Locate the cell with the specified text and output its [x, y] center coordinate. 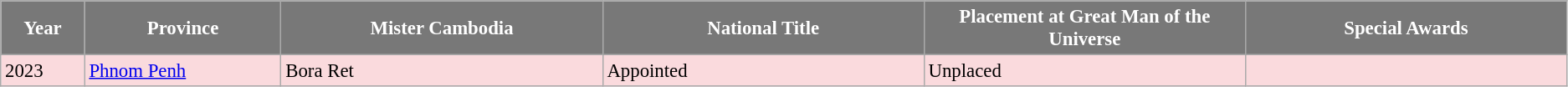
Phnom Penh [182, 71]
Unplaced [1084, 71]
National Title [763, 28]
Bora Ret [442, 71]
Year [43, 28]
Appointed [763, 71]
2023 [43, 71]
Special Awards [1406, 28]
Placement at Great Man of the Universe [1084, 28]
Province [182, 28]
Mister Cambodia [442, 28]
